Find where the given text appears and provide that cell's center as (x, y) coordinate. 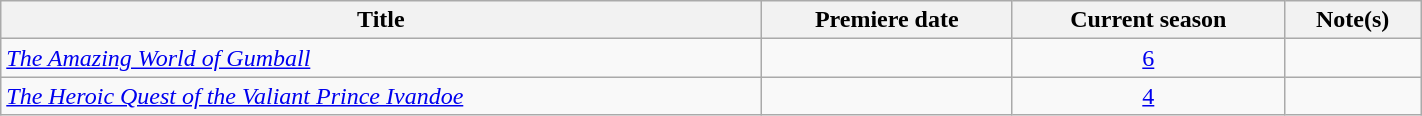
The Amazing World of Gumball (381, 58)
Note(s) (1352, 20)
Current season (1148, 20)
4 (1148, 96)
Premiere date (886, 20)
6 (1148, 58)
Title (381, 20)
The Heroic Quest of the Valiant Prince Ivandoe (381, 96)
